Scan for the cell matching the given text and deliver its (x, y) coordinate at center. 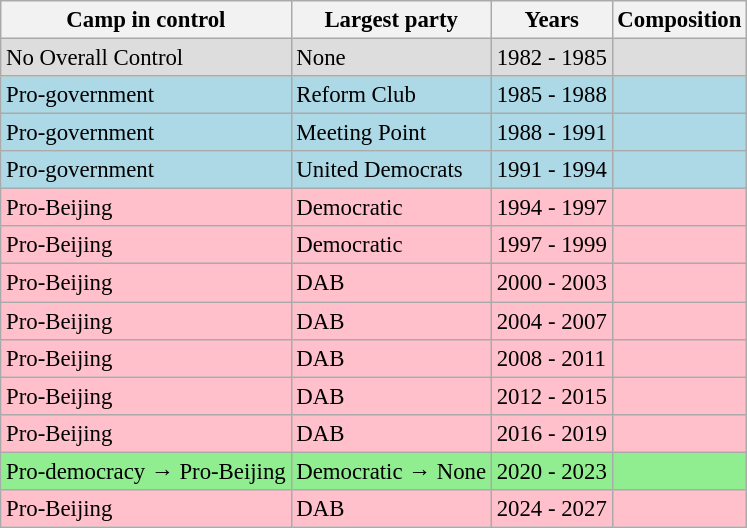
2004 - 2007 (552, 321)
2016 - 2019 (552, 433)
Reform Club (391, 95)
Meeting Point (391, 133)
2012 - 2015 (552, 396)
None (391, 58)
1997 - 1999 (552, 245)
1988 - 1991 (552, 133)
No Overall Control (146, 58)
United Democrats (391, 170)
Camp in control (146, 20)
Composition (680, 20)
Pro-democracy → Pro-Beijing (146, 471)
Democratic → None (391, 471)
2020 - 2023 (552, 471)
Years (552, 20)
1982 - 1985 (552, 58)
Largest party (391, 20)
1994 - 1997 (552, 208)
2024 - 2027 (552, 509)
1991 - 1994 (552, 170)
2008 - 2011 (552, 358)
2000 - 2003 (552, 283)
1985 - 1988 (552, 95)
